Pinpoint the cell where the given text exists, returning its [x, y] midpoint coordinate. 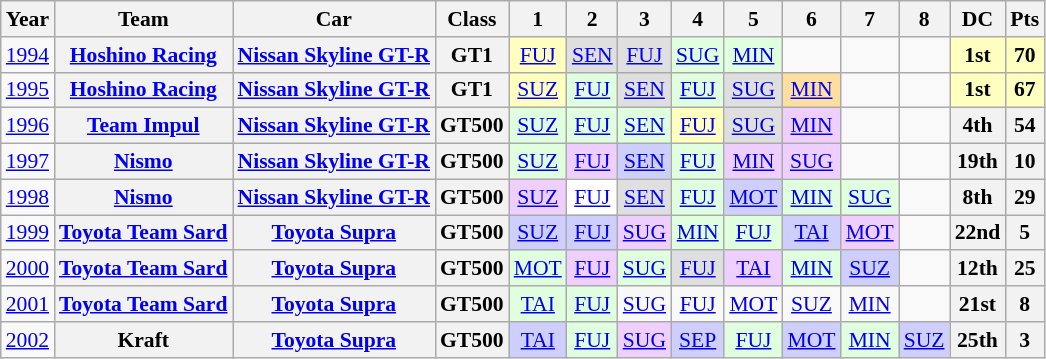
1998 [28, 197]
2002 [28, 340]
Year [28, 19]
25th [978, 340]
70 [1024, 55]
1 [538, 19]
Class [472, 19]
19th [978, 162]
10 [1024, 162]
25 [1024, 269]
1995 [28, 90]
Car [334, 19]
6 [811, 19]
SEP [698, 340]
1997 [28, 162]
Team [143, 19]
21st [978, 304]
22nd [978, 233]
7 [870, 19]
1994 [28, 55]
67 [1024, 90]
29 [1024, 197]
1999 [28, 233]
8th [978, 197]
2001 [28, 304]
2000 [28, 269]
54 [1024, 126]
Pts [1024, 19]
Kraft [143, 340]
Team Impul [143, 126]
4 [698, 19]
DC [978, 19]
12th [978, 269]
2 [592, 19]
4th [978, 126]
1996 [28, 126]
